Return the (x, y) coordinate for the center point of the cell that contains the specified text.  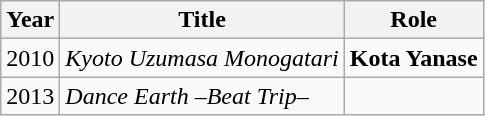
Kota Yanase (414, 58)
Role (414, 20)
Year (30, 20)
2013 (30, 96)
Title (202, 20)
Dance Earth –Beat Trip– (202, 96)
Kyoto Uzumasa Monogatari (202, 58)
2010 (30, 58)
